Extract the [X, Y] coordinate from the center of the cell holding the provided text.  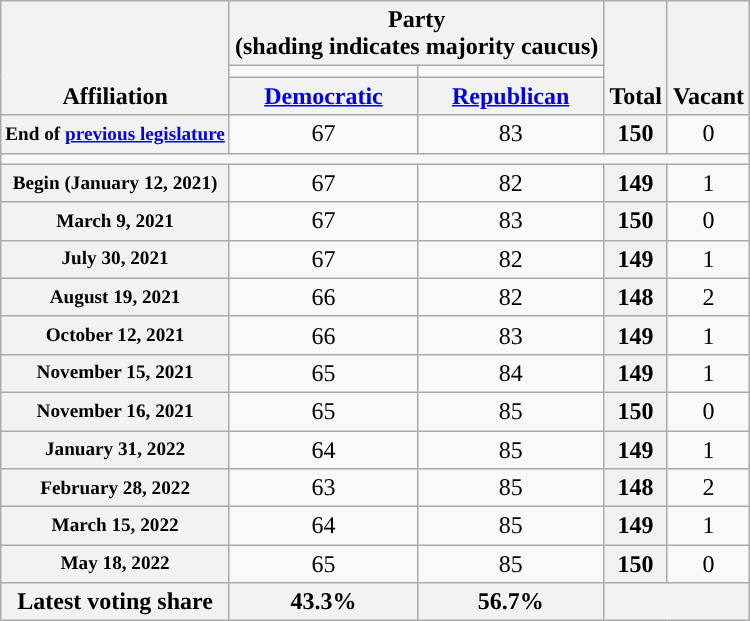
Affiliation [116, 58]
63 [323, 488]
Republican [511, 96]
May 18, 2022 [116, 564]
January 31, 2022 [116, 449]
Party(shading indicates majority caucus) [416, 34]
November 15, 2021 [116, 373]
Begin (January 12, 2021) [116, 183]
March 9, 2021 [116, 221]
July 30, 2021 [116, 259]
October 12, 2021 [116, 335]
Vacant [708, 58]
Latest voting share [116, 602]
March 15, 2022 [116, 526]
43.3% [323, 602]
February 28, 2022 [116, 488]
End of previous legislature [116, 134]
56.7% [511, 602]
August 19, 2021 [116, 297]
Democratic [323, 96]
84 [511, 373]
November 16, 2021 [116, 411]
Total [636, 58]
